Extract the (X, Y) coordinate from the center of the cell holding the provided text.  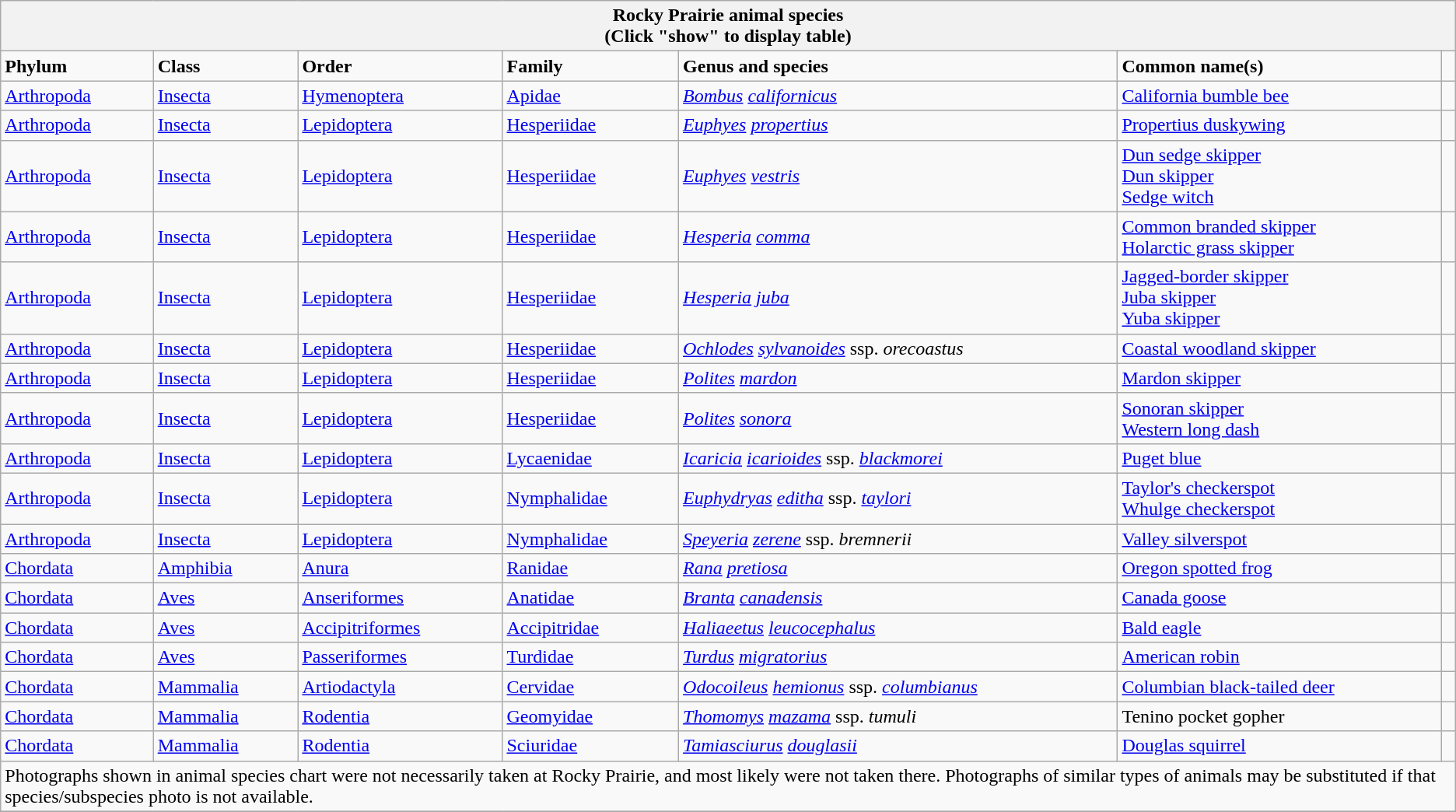
Rana pretiosa (898, 569)
Ranidae (591, 569)
Speyeria zerene ssp. bremnerii (898, 539)
Accipitridae (591, 628)
Phylum (77, 66)
Thomomys mazama ssp. tumuli (898, 716)
Amphibia (226, 569)
Haliaeetus leucocephalus (898, 628)
California bumble bee (1279, 96)
Icaricia icarioides ssp. blackmorei (898, 458)
Family (591, 66)
Tamiasciurus douglasii (898, 746)
Rocky Prairie animal species(Click "show" to display table) (728, 26)
Apidae (591, 96)
Accipitriformes (400, 628)
Euphyes vestris (898, 176)
Anura (400, 569)
Polites mardon (898, 378)
Douglas squirrel (1279, 746)
Bombus californicus (898, 96)
Canada goose (1279, 598)
Hesperia comma (898, 236)
Propertius duskywing (1279, 125)
Lycaenidae (591, 458)
Valley silverspot (1279, 539)
Puget blue (1279, 458)
Anseriformes (400, 598)
Dun sedge skipperDun skipperSedge witch (1279, 176)
Sciuridae (591, 746)
Jagged-border skipperJuba skipperYuba skipper (1279, 298)
Cervidae (591, 687)
Euphyes propertius (898, 125)
Artiodactyla (400, 687)
Taylor's checkerspotWhulge checkerspot (1279, 498)
Ochlodes sylvanoides ssp. orecoastus (898, 348)
Coastal woodland skipper (1279, 348)
Sonoran skipperWestern long dash (1279, 418)
Euphydryas editha ssp. taylori (898, 498)
American robin (1279, 657)
Turdus migratorius (898, 657)
Turdidae (591, 657)
Common branded skipperHolarctic grass skipper (1279, 236)
Class (226, 66)
Common name(s) (1279, 66)
Hesperia juba (898, 298)
Hymenoptera (400, 96)
Order (400, 66)
Anatidae (591, 598)
Oregon spotted frog (1279, 569)
Genus and species (898, 66)
Passeriformes (400, 657)
Branta canadensis (898, 598)
Polites sonora (898, 418)
Columbian black-tailed deer (1279, 687)
Mardon skipper (1279, 378)
Bald eagle (1279, 628)
Tenino pocket gopher (1279, 716)
Geomyidae (591, 716)
Odocoileus hemionus ssp. columbianus (898, 687)
